Scan for the cell matching the given text and deliver its [x, y] coordinate at center. 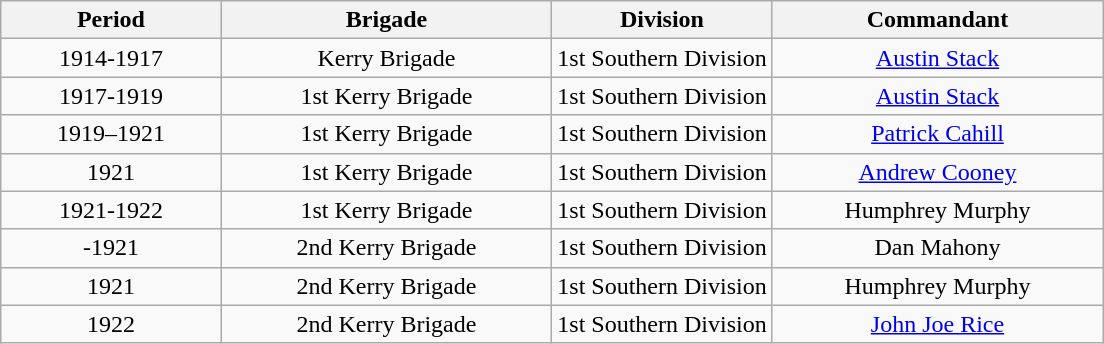
1919–1921 [111, 134]
Period [111, 20]
Commandant [938, 20]
Patrick Cahill [938, 134]
Dan Mahony [938, 248]
-1921 [111, 248]
Andrew Cooney [938, 172]
1917-1919 [111, 96]
Brigade [386, 20]
1922 [111, 324]
1921-1922 [111, 210]
Division [662, 20]
1914-1917 [111, 58]
John Joe Rice [938, 324]
Kerry Brigade [386, 58]
